Search for the cell housing the specified text and yield its [X, Y] center coordinate. 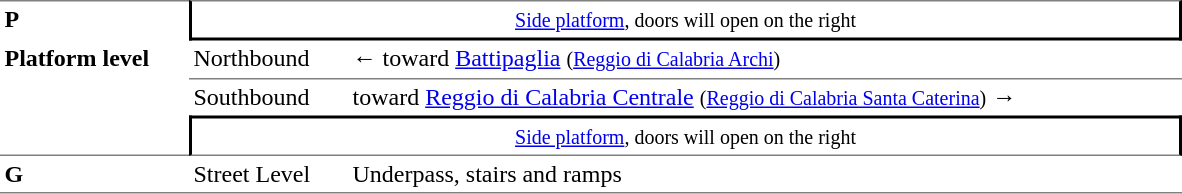
Platform level [94, 59]
Northbound [268, 59]
← toward Battipaglia (Reggio di Calabria Archi) [765, 59]
Southbound [268, 97]
Underpass, stairs and ramps [765, 175]
G [94, 175]
Street Level [268, 175]
toward Reggio di Calabria Centrale (Reggio di Calabria Santa Caterina) → [765, 97]
P [94, 20]
